Provide the (x, y) coordinate of the cell's center where the given text is located.  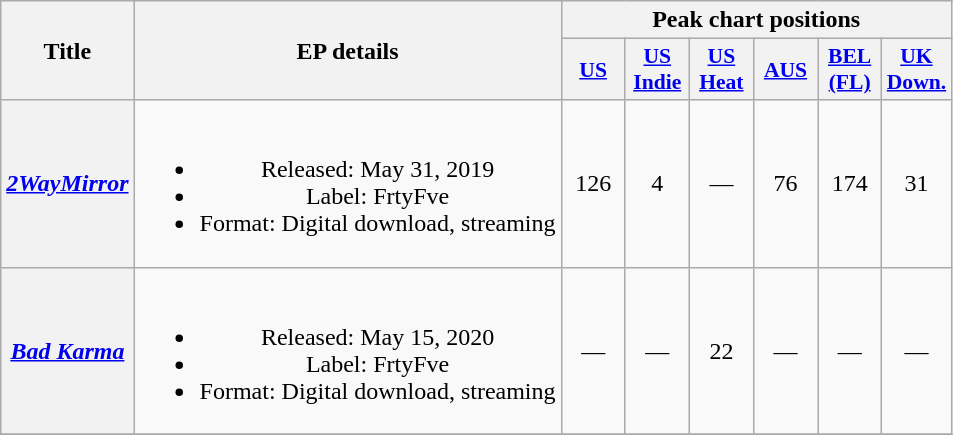
USIndie (657, 70)
174 (850, 184)
US (593, 70)
UKDown. (917, 70)
126 (593, 184)
Released: May 15, 2020Label: FrtyFveFormat: Digital download, streaming (348, 350)
76 (785, 184)
Bad Karma (68, 350)
31 (917, 184)
EP details (348, 50)
BEL(FL) (850, 70)
4 (657, 184)
Title (68, 50)
Released: May 31, 2019Label: FrtyFveFormat: Digital download, streaming (348, 184)
Peak chart positions (756, 20)
AUS (785, 70)
22 (721, 350)
2WayMirror (68, 184)
USHeat (721, 70)
